Capture the cell that displays the provided text and extract its (x, y) central coordinate. 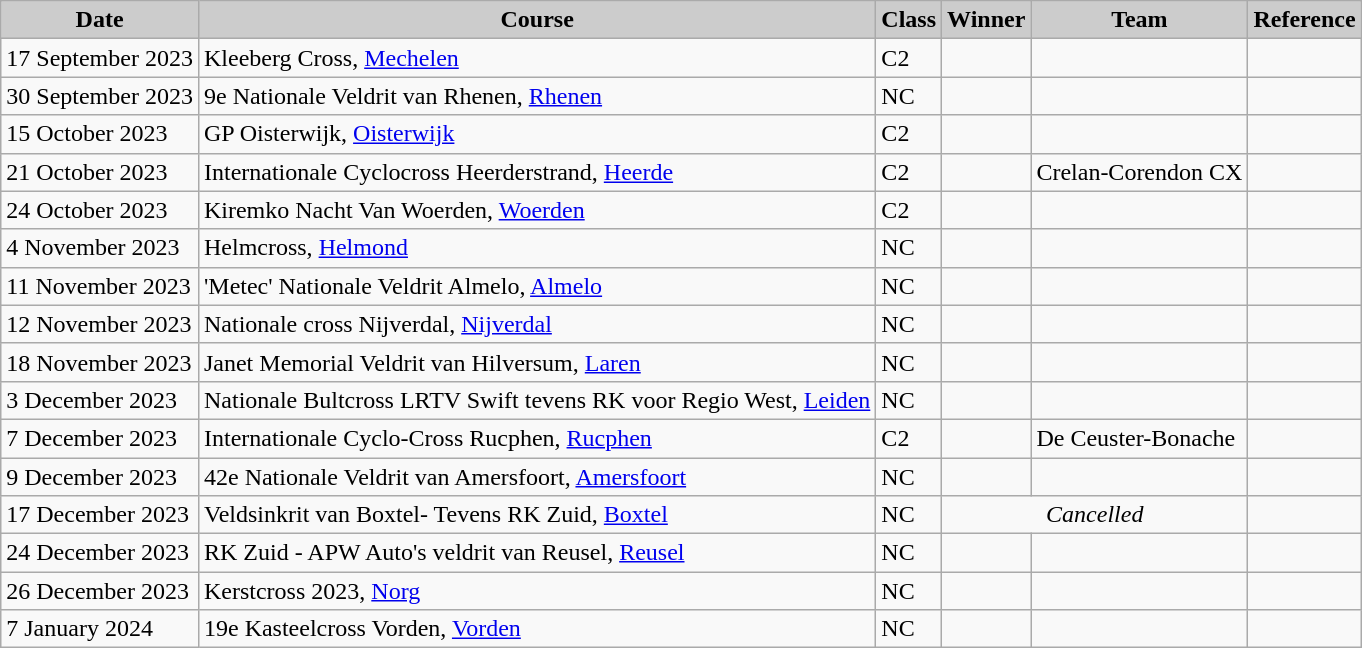
17 December 2023 (100, 515)
7 January 2024 (100, 629)
Team (1140, 20)
Kiremko Nacht Van Woerden, Woerden (536, 210)
Reference (1304, 20)
Cancelled (1095, 515)
De Ceuster-Bonache (1140, 438)
4 November 2023 (100, 248)
3 December 2023 (100, 400)
7 December 2023 (100, 438)
Internationale Cyclo-Cross Rucphen, Rucphen (536, 438)
Winner (986, 20)
18 November 2023 (100, 362)
30 September 2023 (100, 96)
15 October 2023 (100, 134)
21 October 2023 (100, 172)
19e Kasteelcross Vorden, Vorden (536, 629)
9 December 2023 (100, 477)
Nationale cross Nijverdal, Nijverdal (536, 324)
Kleeberg Cross, Mechelen (536, 58)
42e Nationale Veldrit van Amersfoort, Amersfoort (536, 477)
11 November 2023 (100, 286)
12 November 2023 (100, 324)
Crelan-Corendon CX (1140, 172)
Helmcross, Helmond (536, 248)
Internationale Cyclocross Heerderstrand, Heerde (536, 172)
GP Oisterwijk, Oisterwijk (536, 134)
Nationale Bultcross LRTV Swift tevens RK voor Regio West, Leiden (536, 400)
RK Zuid - APW Auto's veldrit van Reusel, Reusel (536, 553)
Course (536, 20)
Date (100, 20)
24 December 2023 (100, 553)
Class (909, 20)
17 September 2023 (100, 58)
Veldsinkrit van Boxtel- Tevens RK Zuid, Boxtel (536, 515)
Janet Memorial Veldrit van Hilversum, Laren (536, 362)
Kerstcross 2023, Norg (536, 591)
26 December 2023 (100, 591)
24 October 2023 (100, 210)
'Metec' Nationale Veldrit Almelo, Almelo (536, 286)
9e Nationale Veldrit van Rhenen, Rhenen (536, 96)
